Identify which cell holds the provided text, then report its [X, Y] central coordinate. 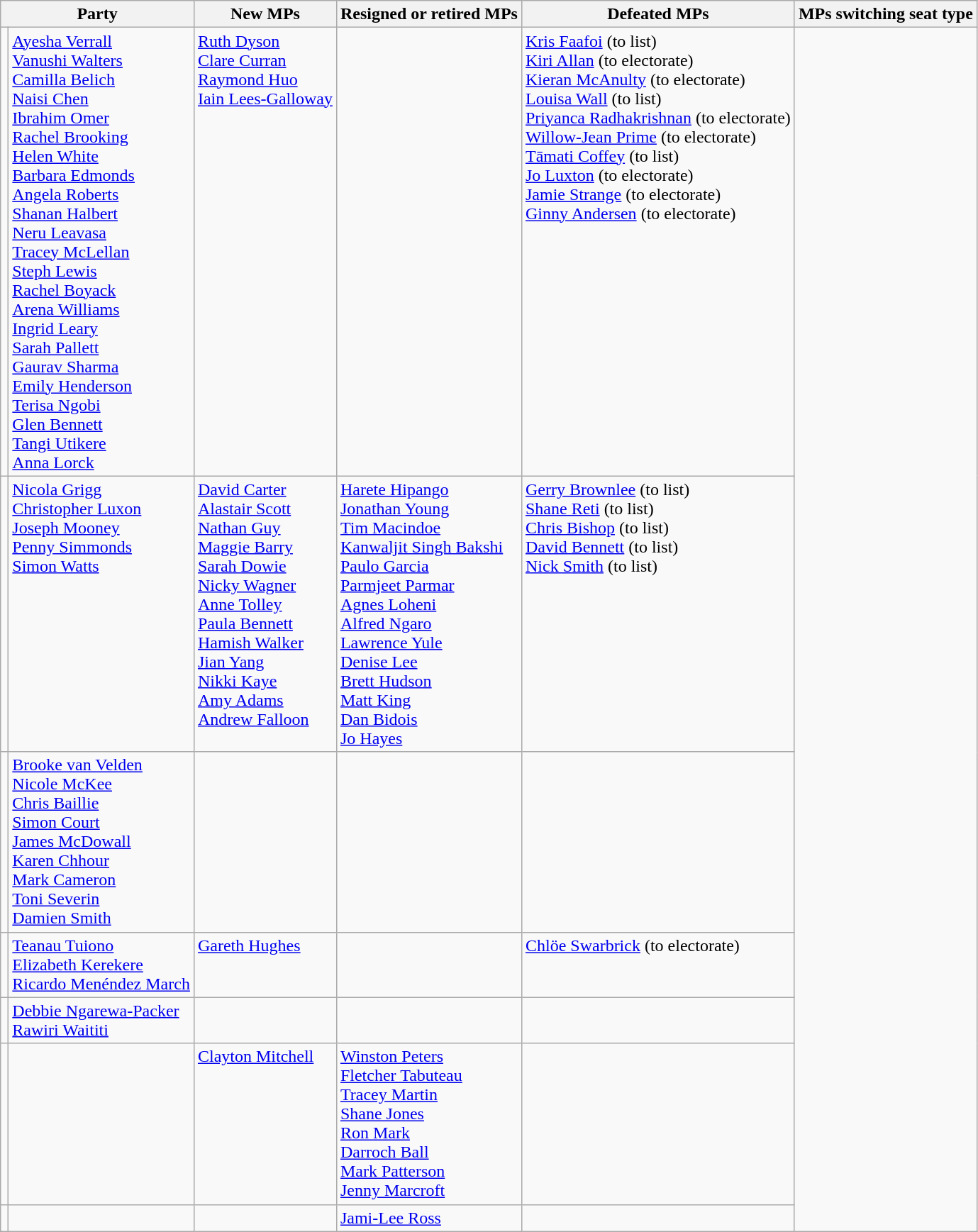
Brooke van VeldenNicole McKeeChris BaillieSimon CourtJames McDowallKaren ChhourMark CameronToni SeverinDamien Smith [101, 842]
Gerry Brownlee (to list)Shane Reti (to list)Chris Bishop (to list)David Bennett (to list)Nick Smith (to list) [658, 614]
New MPs [265, 14]
Defeated MPs [658, 14]
Gareth Hughes [265, 965]
Teanau TuionoElizabeth KerekereRicardo Menéndez March [101, 965]
Jami-Lee Ross [428, 1218]
Party [98, 14]
Resigned or retired MPs [428, 14]
Winston PetersFletcher TabuteauTracey MartinShane JonesRon MarkDarroch BallMark PattersonJenny Marcroft [428, 1123]
Chlöe Swarbrick (to electorate) [658, 965]
Nicola GriggChristopher LuxonJoseph MooneyPenny SimmondsSimon Watts [101, 614]
Debbie Ngarewa-PackerRawiri Waititi [101, 1020]
MPs switching seat type [885, 14]
Ruth DysonClare CurranRaymond HuoIain Lees-Galloway [265, 252]
Clayton Mitchell [265, 1123]
